Locate the cell with the specified text and output its [x, y] center coordinate. 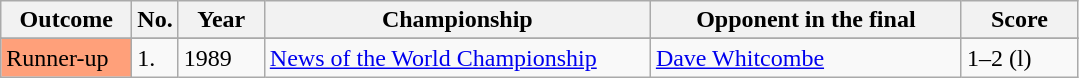
1. [155, 58]
1–2 (l) [1019, 58]
Runner-up [66, 58]
Championship [457, 20]
News of the World Championship [457, 58]
No. [155, 20]
Year [221, 20]
Outcome [66, 20]
1989 [221, 58]
Dave Whitcombe [806, 58]
Opponent in the final [806, 20]
Score [1019, 20]
